Pinpoint the cell where the given text exists, returning its [x, y] midpoint coordinate. 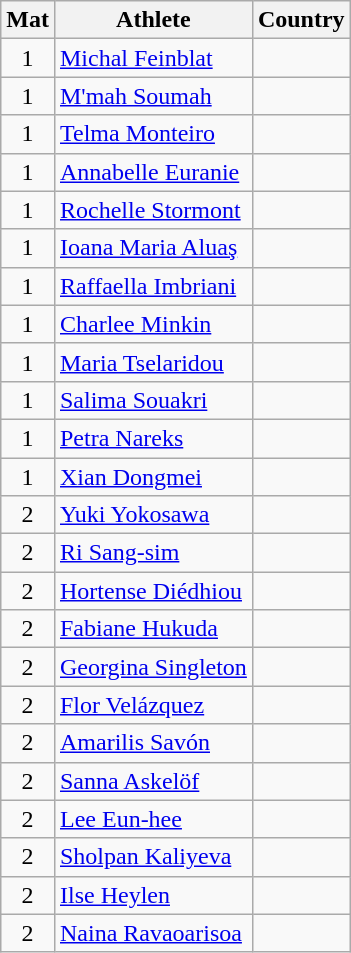
Mat [28, 20]
Hortense Diédhiou [153, 591]
Raffaella Imbriani [153, 286]
Xian Dongmei [153, 477]
Annabelle Euranie [153, 172]
Country [301, 20]
Rochelle Stormont [153, 210]
Salima Souakri [153, 400]
Yuki Yokosawa [153, 515]
M'mah Soumah [153, 96]
Amarilis Savón [153, 743]
Charlee Minkin [153, 324]
Sanna Askelöf [153, 781]
Georgina Singleton [153, 667]
Flor Velázquez [153, 705]
Ilse Heylen [153, 895]
Michal Feinblat [153, 58]
Fabiane Hukuda [153, 629]
Sholpan Kaliyeva [153, 857]
Athlete [153, 20]
Maria Tselaridou [153, 362]
Ioana Maria Aluaş [153, 248]
Ri Sang-sim [153, 553]
Telma Monteiro [153, 134]
Naina Ravaoarisoa [153, 933]
Petra Nareks [153, 438]
Lee Eun-hee [153, 819]
